Identify which cell holds the provided text, then report its (X, Y) central coordinate. 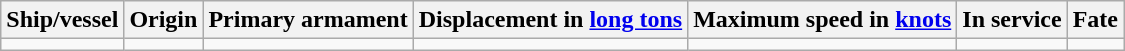
Fate (1095, 20)
Primary armament (308, 20)
Origin (164, 20)
Maximum speed in knots (822, 20)
Displacement in long tons (550, 20)
In service (1012, 20)
Ship/vessel (62, 20)
